Find where the given text appears and provide that cell's center as [x, y] coordinate. 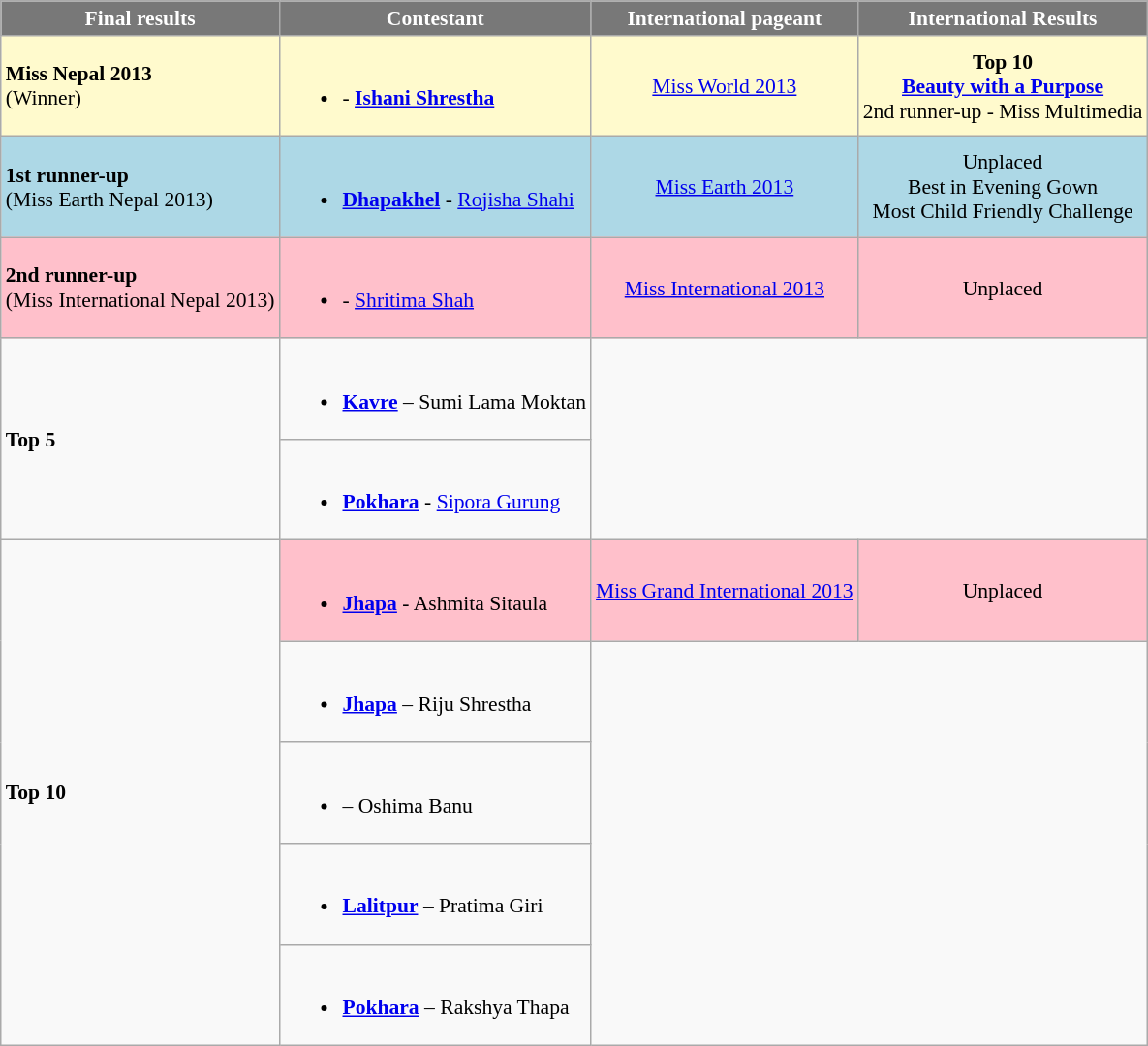
1st runner-up(Miss Earth Nepal 2013) [140, 187]
Top 10 Beauty with a Purpose 2nd runner-up - Miss Multimedia [1004, 86]
Pokhara - Sipora Gurung [435, 490]
International Results [1004, 18]
Top 10 [140, 792]
Top 5 [140, 440]
Miss World 2013 [725, 86]
Jhapa - Ashmita Sitaula [435, 591]
Unplaced Best in Evening Gown Most Child Friendly Challenge [1004, 187]
Pokhara – Rakshya Thapa [435, 995]
- Ishani Shrestha [435, 86]
Miss Grand International 2013 [725, 591]
Final results [140, 18]
International pageant [725, 18]
Jhapa – Riju Shrestha [435, 692]
Contestant [435, 18]
– Oshima Banu [435, 793]
- Shritima Shah [435, 288]
2nd runner-up(Miss International Nepal 2013) [140, 288]
Miss International 2013 [725, 288]
Kavre – Sumi Lama Moktan [435, 389]
Dhapakhel - Rojisha Shahi [435, 187]
Miss Nepal 2013(Winner) [140, 86]
Lalitpur – Pratima Giri [435, 894]
Miss Earth 2013 [725, 187]
